Determine the [X, Y] coordinate at the center of the cell enclosing the given text.  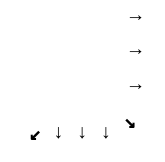
↙ [24, 133]
↘ [142, 133]
